Locate the cell with the specified text and output its [X, Y] center coordinate. 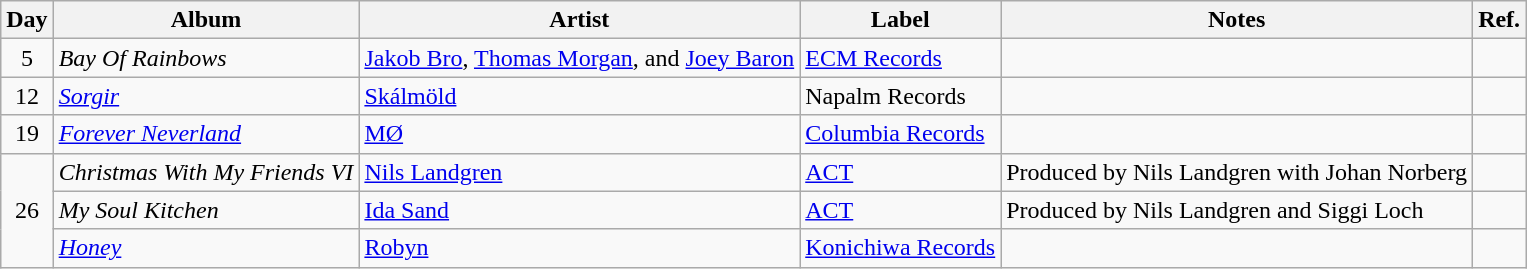
12 [27, 96]
Produced by Nils Landgren with Johan Norberg [1237, 172]
Ida Sand [580, 210]
Christmas With My Friends VI [206, 172]
MØ [580, 134]
Label [900, 20]
Columbia Records [900, 134]
Artist [580, 20]
My Soul Kitchen [206, 210]
Robyn [580, 248]
5 [27, 58]
Jakob Bro, Thomas Morgan, and Joey Baron [580, 58]
Sorgir [206, 96]
Napalm Records [900, 96]
Bay Of Rainbows [206, 58]
Album [206, 20]
Skálmöld [580, 96]
Notes [1237, 20]
Ref. [1500, 20]
ECM Records [900, 58]
Konichiwa Records [900, 248]
Day [27, 20]
26 [27, 210]
Forever Neverland [206, 134]
19 [27, 134]
Produced by Nils Landgren and Siggi Loch [1237, 210]
Honey [206, 248]
Nils Landgren [580, 172]
